From the cell containing the given text, extract its center point as [x, y] coordinate. 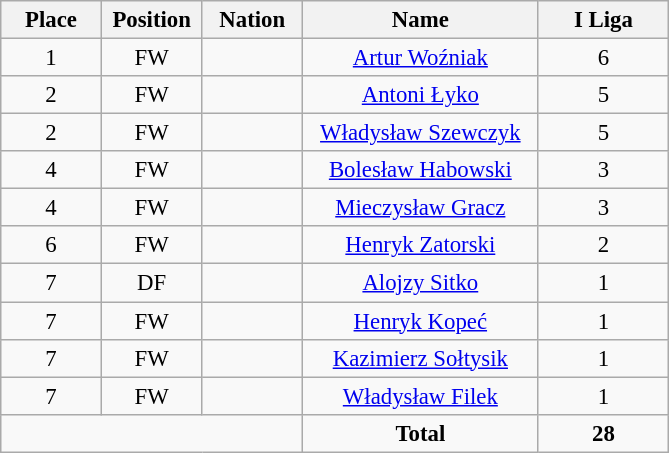
Name [421, 20]
Total [421, 433]
Władysław Filek [421, 396]
Alojzy Sitko [421, 283]
Mieczysław Gracz [421, 208]
Henryk Zatorski [421, 245]
Nation [252, 20]
Bolesław Habowski [421, 170]
Henryk Kopeć [421, 321]
Kazimierz Sołtysik [421, 358]
Position [152, 20]
Władysław Szewczyk [421, 133]
Antoni Łyko [421, 95]
Artur Woźniak [421, 58]
28 [604, 433]
I Liga [604, 20]
Place [52, 20]
DF [152, 283]
